From the cell containing the given text, extract its center point as (X, Y) coordinate. 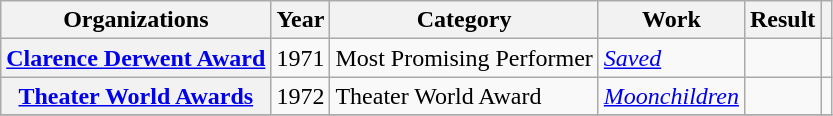
Organizations (136, 20)
Most Promising Performer (464, 58)
Clarence Derwent Award (136, 58)
Theater World Award (464, 96)
1971 (300, 58)
1972 (300, 96)
Year (300, 20)
Work (671, 20)
Moonchildren (671, 96)
Theater World Awards (136, 96)
Saved (671, 58)
Category (464, 20)
Result (782, 20)
